Pinpoint the cell where the given text exists, returning its [X, Y] midpoint coordinate. 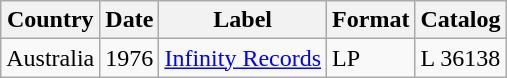
Infinity Records [243, 58]
LP [371, 58]
Label [243, 20]
Date [130, 20]
Country [50, 20]
Australia [50, 58]
Format [371, 20]
L 36138 [460, 58]
Catalog [460, 20]
1976 [130, 58]
